Return (X, Y) of the center of cell containing provided text 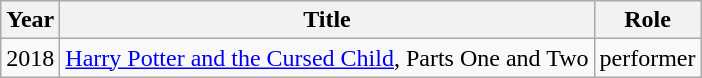
2018 (30, 58)
Role (648, 20)
performer (648, 58)
Year (30, 20)
Harry Potter and the Cursed Child, Parts One and Two (327, 58)
Title (327, 20)
